Identify which cell holds the provided text, then report its (x, y) central coordinate. 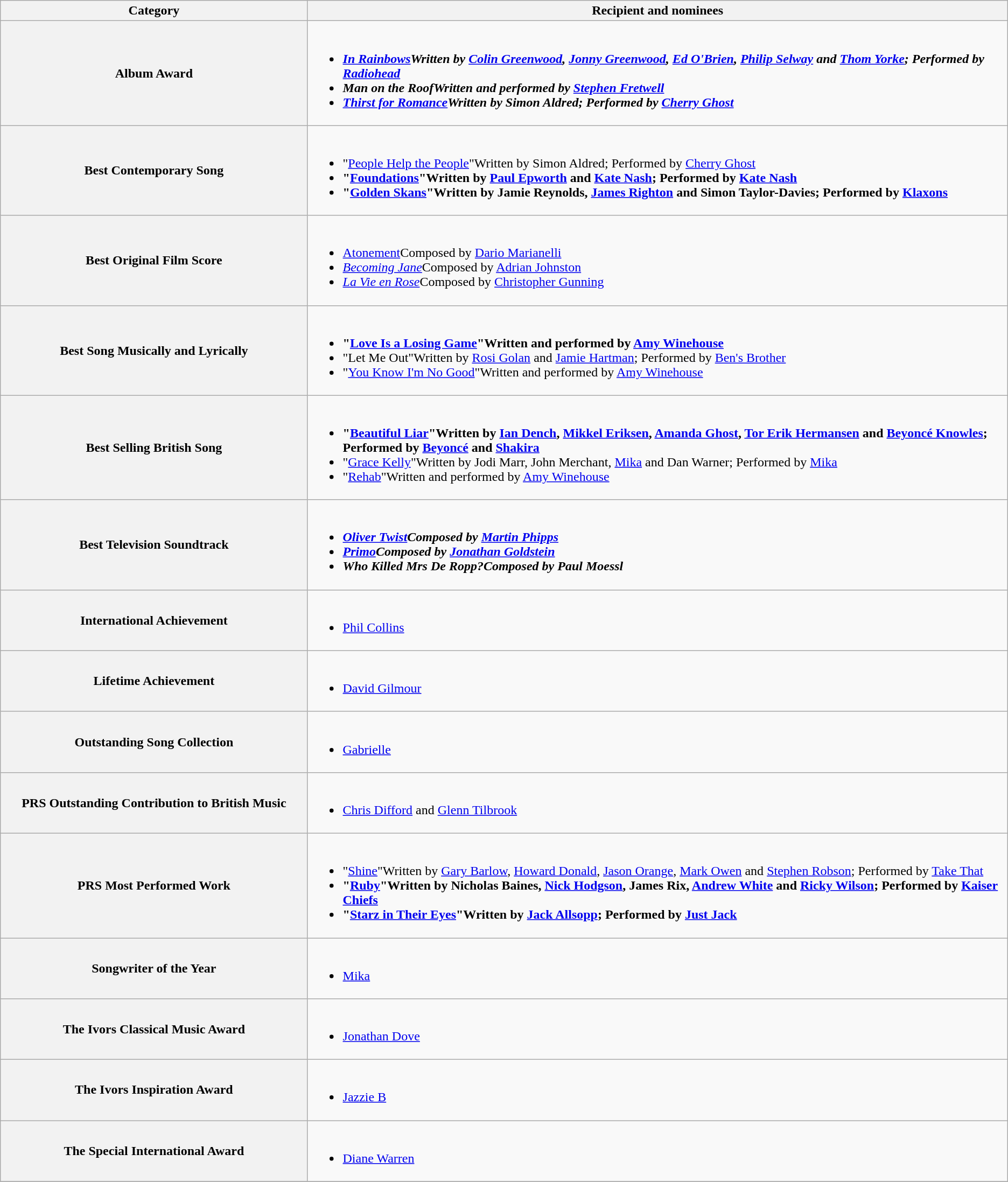
AtonementComposed by Dario MarianelliBecoming JaneComposed by Adrian JohnstonLa Vie en RoseComposed by Christopher Gunning (657, 261)
Best Television Soundtrack (154, 545)
Outstanding Song Collection (154, 742)
The Ivors Classical Music Award (154, 1030)
Phil Collins (657, 620)
Songwriter of the Year (154, 968)
The Ivors Inspiration Award (154, 1090)
PRS Most Performed Work (154, 885)
Category (154, 11)
Chris Difford and Glenn Tilbrook (657, 802)
PRS Outstanding Contribution to British Music (154, 802)
The Special International Award (154, 1151)
Album Award (154, 73)
Best Selling British Song (154, 447)
Mika (657, 968)
David Gilmour (657, 681)
Jonathan Dove (657, 1030)
Best Contemporary Song (154, 170)
Lifetime Achievement (154, 681)
Recipient and nominees (657, 11)
Oliver TwistComposed by Martin PhippsPrimoComposed by Jonathan GoldsteinWho Killed Mrs De Ropp?Composed by Paul Moessl (657, 545)
Diane Warren (657, 1151)
International Achievement (154, 620)
Gabrielle (657, 742)
Best Song Musically and Lyrically (154, 350)
Jazzie B (657, 1090)
Best Original Film Score (154, 261)
